For the text-containing cell, return its midpoint in (x, y) coordinate format. 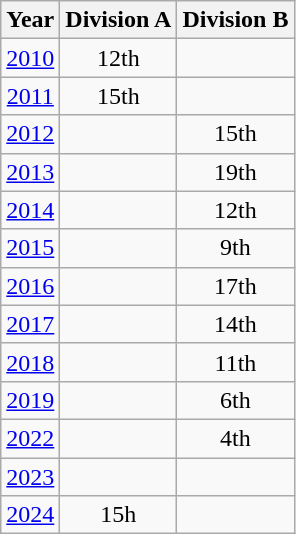
2016 (30, 286)
6th (236, 400)
Division A (118, 20)
2024 (30, 515)
2022 (30, 438)
11th (236, 362)
2011 (30, 96)
2010 (30, 58)
17th (236, 286)
Division B (236, 20)
2023 (30, 477)
4th (236, 438)
14th (236, 324)
2012 (30, 134)
2017 (30, 324)
Year (30, 20)
19th (236, 172)
2014 (30, 210)
2013 (30, 172)
2015 (30, 248)
2018 (30, 362)
9th (236, 248)
15h (118, 515)
2019 (30, 400)
